Return (x, y) of the center of cell containing provided text 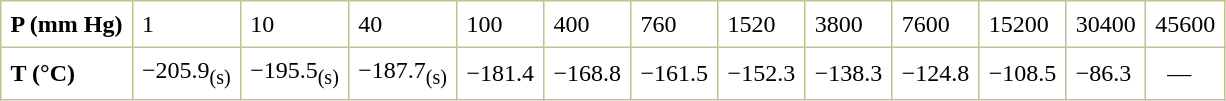
−124.8 (936, 74)
3800 (848, 24)
30400 (1106, 24)
−138.3 (848, 74)
T (°C) (66, 74)
400 (588, 24)
−152.3 (762, 74)
40 (403, 24)
P (mm Hg) (66, 24)
— (1186, 74)
15200 (1022, 24)
−181.4 (500, 74)
7600 (936, 24)
100 (500, 24)
1520 (762, 24)
−86.3 (1106, 74)
−161.5 (674, 74)
−205.9(s) (186, 74)
−168.8 (588, 74)
−108.5 (1022, 74)
10 (294, 24)
1 (186, 24)
760 (674, 24)
−187.7(s) (403, 74)
−195.5(s) (294, 74)
45600 (1186, 24)
